Capture the cell that displays the provided text and extract its [X, Y] central coordinate. 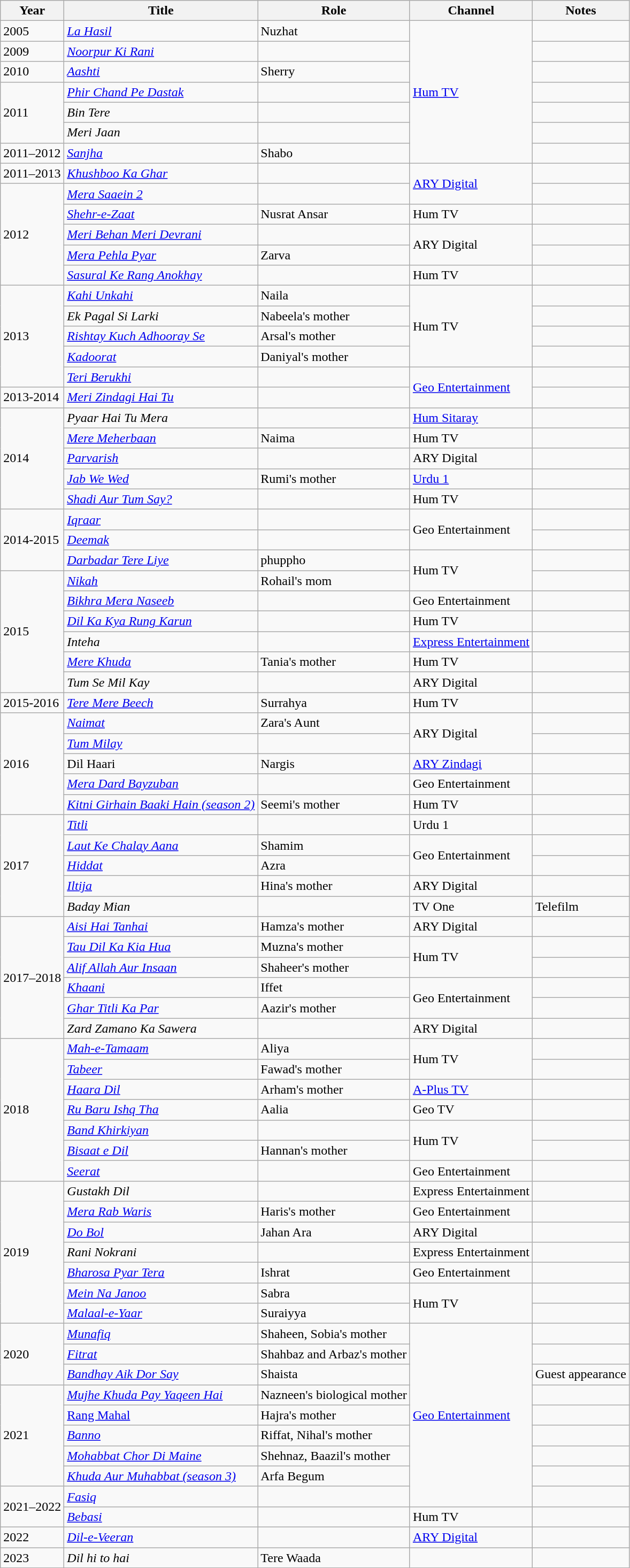
Aliya [334, 1049]
Rumi's mother [334, 479]
2012 [32, 234]
Iffet [334, 988]
Nargis [334, 764]
Ghar Titli Ka Par [161, 1008]
Darbadar Tere Liye [161, 560]
Tau Dil Ka Kia Hua [161, 947]
Mere Meherbaan [161, 438]
La Hasil [161, 31]
Nusrat Ansar [334, 214]
2016 [32, 764]
phuppho [334, 560]
Arham's mother [334, 1089]
Do Bol [161, 1232]
Shaista [334, 1374]
Shadi Aur Tum Say? [161, 499]
Nuzhat [334, 31]
Meri Jaan [161, 133]
2021 [32, 1435]
Rishtay Kuch Adhooray Se [161, 336]
Nikah [161, 580]
Iqraar [161, 519]
Bandhay Aik Dor Say [161, 1374]
Aisi Hai Tanhai [161, 927]
Bebasi [161, 1517]
Telefilm [581, 906]
Haara Dil [161, 1089]
Sanjha [161, 153]
Dil-e-Veeran [161, 1537]
Pyaar Hai Tu Mera [161, 418]
Arfa Begum [334, 1476]
Guest appearance [581, 1374]
2013 [32, 336]
Mere Khuda [161, 662]
Mera Pehla Pyar [161, 255]
Bisaat e Dil [161, 1150]
Rohail's mom [334, 580]
2017–2018 [32, 978]
Laut Ke Chalay Aana [161, 845]
Seemi's mother [334, 804]
Naimat [161, 723]
TV One [471, 906]
Mujhe Khuda Pay Yaqeen Hai [161, 1395]
Dil hi to hai [161, 1558]
Titli [161, 825]
2023 [32, 1558]
2014 [32, 458]
Year [32, 11]
2019 [32, 1252]
Mera Dard Bayzuban [161, 784]
Nazneen's biological mother [334, 1395]
Teri Berukhi [161, 377]
2020 [32, 1354]
Role [334, 11]
Tum Milay [161, 743]
Kahi Unkahi [161, 296]
Band Khirkiyan [161, 1130]
Mah-e-Tamaam [161, 1049]
Bharosa Pyar Tera [161, 1273]
Shehnaz, Baazil's mother [334, 1456]
Hannan's mother [334, 1150]
Muzna's mother [334, 947]
2013-2014 [32, 397]
Ek Pagal Si Larki [161, 316]
Sabra [334, 1293]
2017 [32, 865]
Mera Saaein 2 [161, 194]
Zarva [334, 255]
Noorpur Ki Rani [161, 51]
Zara's Aunt [334, 723]
Aazir's mother [334, 1008]
Nabeela's mother [334, 316]
2015 [32, 631]
2021–2022 [32, 1506]
Mera Rab Waris [161, 1211]
Khushboo Ka Ghar [161, 173]
Shabo [334, 153]
Iltija [161, 886]
Inteha [161, 642]
Kadoorat [161, 357]
Zard Zamano Ka Sawera [161, 1028]
Kitni Girhain Baaki Hain (season 2) [161, 804]
Dil Ka Kya Rung Karun [161, 621]
Hamza's mother [334, 927]
Mein Na Janoo [161, 1293]
Rani Nokrani [161, 1252]
Shaheen, Sobia's mother [334, 1334]
Notes [581, 11]
2022 [32, 1537]
Riffat, Nihal's mother [334, 1435]
2009 [32, 51]
Baday Mian [161, 906]
Naila [334, 296]
Dil Haari [161, 764]
Tere Mere Beech [161, 703]
Shehr-e-Zaat [161, 214]
Sherry [334, 72]
Shahbaz and Arbaz's mother [334, 1354]
Meri Zindagi Hai Tu [161, 397]
2015-2016 [32, 703]
Bin Tere [161, 112]
Azra [334, 865]
Ishrat [334, 1273]
ARY Zindagi [471, 764]
Mohabbat Chor Di Maine [161, 1456]
Geo TV [471, 1110]
Hina's mother [334, 886]
Rang Mahal [161, 1415]
Fawad's mother [334, 1069]
Jahan Ara [334, 1232]
Hum Sitaray [471, 418]
2011–2012 [32, 153]
Haris's mother [334, 1211]
Suraiyya [334, 1313]
2018 [32, 1110]
Fitrat [161, 1354]
Khuda Aur Muhabbat (season 3) [161, 1476]
Hiddat [161, 865]
2005 [32, 31]
Bikhra Mera Naseeb [161, 601]
Parvarish [161, 458]
Aalia [334, 1110]
Daniyal's mother [334, 357]
Phir Chand Pe Dastak [161, 92]
Banno [161, 1435]
Arsal's mother [334, 336]
2010 [32, 72]
2014-2015 [32, 540]
Tere Waada [334, 1558]
Seerat [161, 1171]
Hajra's mother [334, 1415]
Tum Se Mil Kay [161, 682]
Tabeer [161, 1069]
Alif Allah Aur Insaan [161, 967]
Meri Behan Meri Devrani [161, 234]
Jab We Wed [161, 479]
Fasiq [161, 1496]
Surrahya [334, 703]
Shamim [334, 845]
Tania's mother [334, 662]
Malaal-e-Yaar [161, 1313]
Aashti [161, 72]
Naima [334, 438]
Channel [471, 11]
Deemak [161, 540]
Khaani [161, 988]
Shaheer's mother [334, 967]
Gustakh Dil [161, 1191]
Sasural Ke Rang Anokhay [161, 275]
Munafiq [161, 1334]
A-Plus TV [471, 1089]
2011 [32, 112]
Title [161, 11]
2011–2013 [32, 173]
Ru Baru Ishq Tha [161, 1110]
